Scan for the cell matching the given text and deliver its (X, Y) coordinate at center. 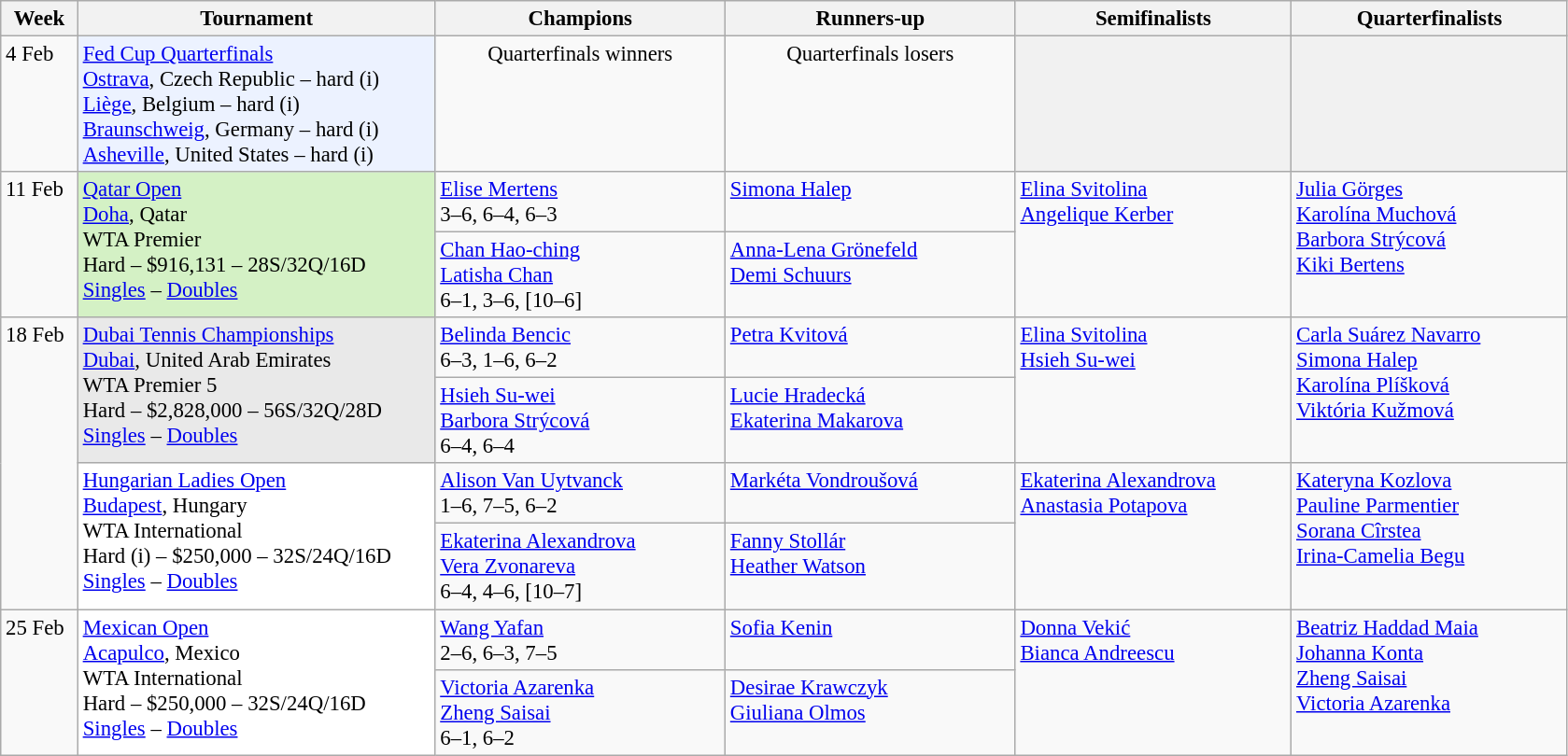
Beatriz Haddad Maia Johanna Konta Zheng Saisai Victoria Azarenka (1430, 682)
Runners-up (870, 19)
Mexican Open Acapulco, MexicoWTA InternationalHard – $250,000 – 32S/24Q/16DSingles – Doubles (256, 682)
Qatar Open Doha, QatarWTA PremierHard – $916,131 – 28S/32Q/16DSingles – Doubles (256, 245)
Donna Vekić Bianca Andreescu (1153, 682)
Simona Halep (870, 202)
Lucie Hradecká Ekaterina Makarova (870, 421)
Markéta Vondroušová (870, 493)
Week (39, 19)
Kateryna Kozlova Pauline Parmentier Sorana Cîrstea Irina-Camelia Begu (1430, 536)
Ekaterina Alexandrova Anastasia Potapova (1153, 536)
Victoria Azarenka Zheng Saisai6–1, 6–2 (581, 712)
Hsieh Su-wei Barbora Strýcová 6–4, 6–4 (581, 421)
Sofia Kenin (870, 640)
Julia Görges Karolína Muchová Barbora Strýcová Kiki Bertens (1430, 245)
Alison Van Uytvanck 1–6, 7–5, 6–2 (581, 493)
11 Feb (39, 245)
Champions (581, 19)
Ekaterina Alexandrova Vera Zvonareva 6–4, 4–6, [10–7] (581, 567)
Semifinalists (1153, 19)
Wang Yafan 2–6, 6–3, 7–5 (581, 640)
25 Feb (39, 682)
Belinda Bencic 6–3, 1–6, 6–2 (581, 347)
Elise Mertens 3–6, 6–4, 6–3 (581, 202)
Tournament (256, 19)
Desirae Krawczyk Giuliana Olmos (870, 712)
Elina Svitolina Hsieh Su-wei (1153, 390)
Chan Hao-ching Latisha Chan 6–1, 3–6, [10–6] (581, 275)
Quarterfinals winners (581, 105)
Fed Cup Quarterfinals Ostrava, Czech Republic – hard (i)Liège, Belgium – hard (i)Braunschweig, Germany – hard (i)Asheville, United States – hard (i) (256, 105)
Elina Svitolina Angelique Kerber (1153, 245)
Quarterfinalists (1430, 19)
Carla Suárez Navarro Simona Halep Karolína Plíšková Viktória Kužmová (1430, 390)
18 Feb (39, 463)
Dubai Tennis Championships Dubai, United Arab Emirates WTA Premier 5Hard – $2,828,000 – 56S/32Q/28DSingles – Doubles (256, 390)
Petra Kvitová (870, 347)
Fanny Stollár Heather Watson (870, 567)
Anna-Lena Grönefeld Demi Schuurs (870, 275)
Hungarian Ladies Open Budapest, HungaryWTA InternationalHard (i) – $250,000 – 32S/24Q/16DSingles – Doubles (256, 536)
4 Feb (39, 105)
Quarterfinals losers (870, 105)
